Locate the cell with the specified text and output its (X, Y) center coordinate. 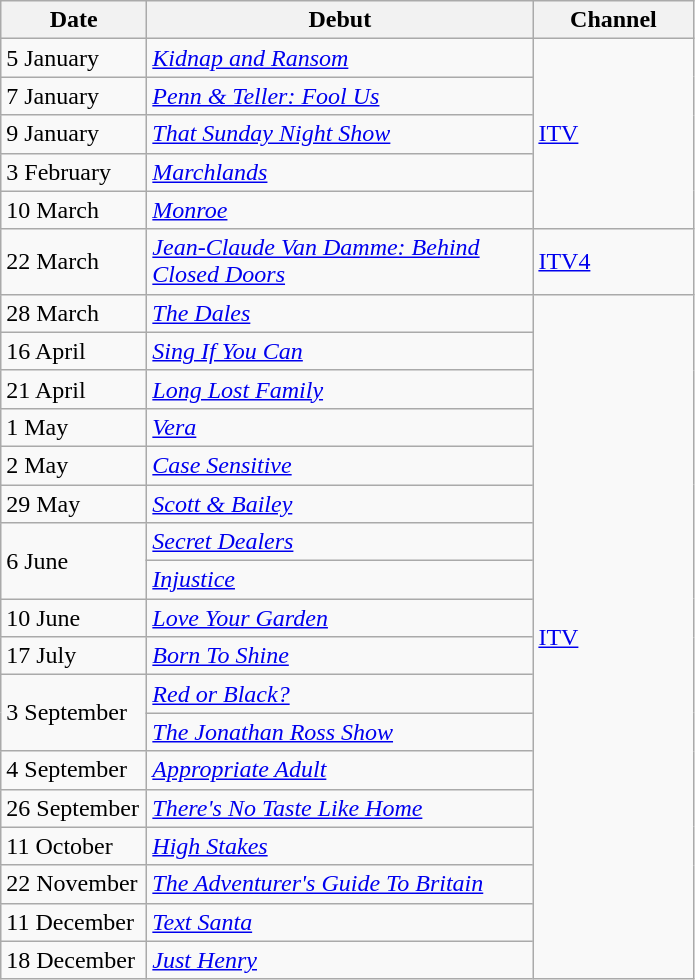
1 May (74, 427)
Case Sensitive (340, 465)
21 April (74, 389)
Date (74, 20)
Debut (340, 20)
High Stakes (340, 846)
Red or Black? (340, 694)
The Adventurer's Guide To Britain (340, 884)
11 December (74, 922)
10 June (74, 618)
17 July (74, 656)
10 March (74, 210)
Marchlands (340, 172)
Long Lost Family (340, 389)
28 March (74, 313)
Jean-Claude Van Damme: Behind Closed Doors (340, 262)
Penn & Teller: Fool Us (340, 96)
Text Santa (340, 922)
Love Your Garden (340, 618)
Injustice (340, 580)
The Jonathan Ross Show (340, 732)
6 June (74, 561)
16 April (74, 351)
4 September (74, 770)
Kidnap and Ransom (340, 58)
ITV4 (614, 262)
The Dales (340, 313)
Secret Dealers (340, 542)
Scott & Bailey (340, 503)
22 November (74, 884)
3 September (74, 713)
9 January (74, 134)
Vera (340, 427)
Channel (614, 20)
26 September (74, 808)
Appropriate Adult (340, 770)
Sing If You Can (340, 351)
18 December (74, 960)
2 May (74, 465)
That Sunday Night Show (340, 134)
Born To Shine (340, 656)
There's No Taste Like Home (340, 808)
Monroe (340, 210)
5 January (74, 58)
22 March (74, 262)
29 May (74, 503)
3 February (74, 172)
Just Henry (340, 960)
11 October (74, 846)
7 January (74, 96)
